Determine the (X, Y) coordinate at the center of the cell enclosing the given text.  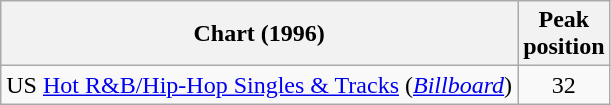
US Hot R&B/Hip-Hop Singles & Tracks (Billboard) (260, 85)
32 (564, 85)
Peakposition (564, 34)
Chart (1996) (260, 34)
